Extract the [X, Y] coordinate from the center of the cell holding the provided text.  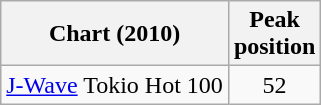
52 [274, 85]
J-Wave Tokio Hot 100 [115, 85]
Chart (2010) [115, 34]
Peakposition [274, 34]
